Provide the (X, Y) coordinate of the cell's center where the given text is located.  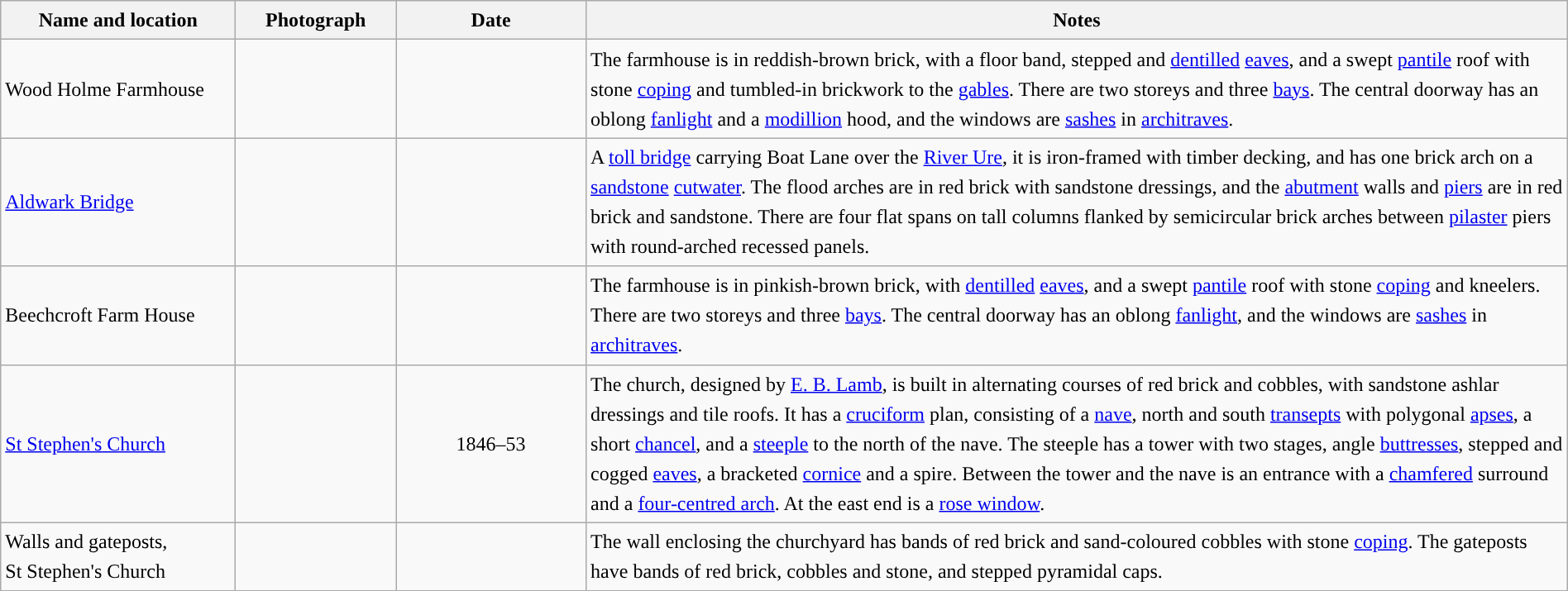
Beechcroft Farm House (118, 316)
Name and location (118, 20)
St Stephen's Church (118, 443)
Date (491, 20)
Notes (1077, 20)
1846–53 (491, 443)
Aldwark Bridge (118, 202)
Wood Holme Farmhouse (118, 89)
Photograph (316, 20)
Walls and gateposts,St Stephen's Church (118, 557)
